Determine the [x, y] coordinate at the center of the cell enclosing the given text.  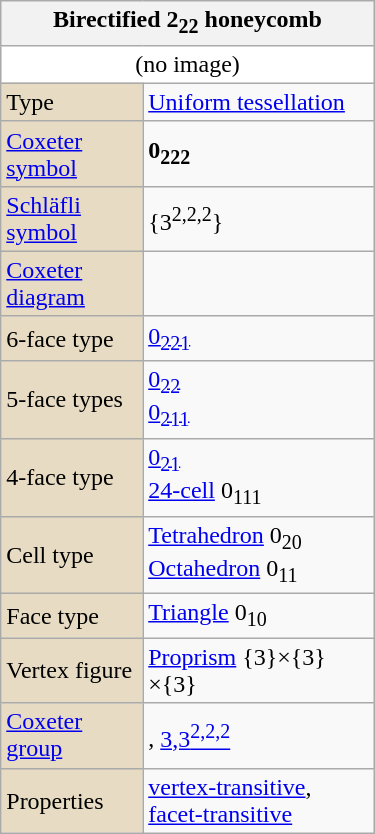
, 3,32,2,2 [259, 736]
Triangle 010 [259, 616]
Cell type [72, 555]
0221 [259, 338]
vertex-transitive, facet-transitive [259, 800]
4-face type [72, 477]
5-face types [72, 400]
(no image) [188, 64]
Face type [72, 616]
Vertex figure [72, 670]
6-face type [72, 338]
Tetrahedron 020Octahedron 011 [259, 555]
Proprism {3}×{3}×{3} [259, 670]
Uniform tessellation [259, 102]
Properties [72, 800]
0220211 [259, 400]
Schläfli symbol [72, 218]
02124-cell 0111 [259, 477]
Birectified 222 honeycomb [188, 23]
Coxeter group [72, 736]
Coxeter symbol [72, 154]
0222 [259, 154]
{32,2,2} [259, 218]
Type [72, 102]
Coxeter diagram [72, 284]
